Capture the cell that displays the provided text and extract its [x, y] central coordinate. 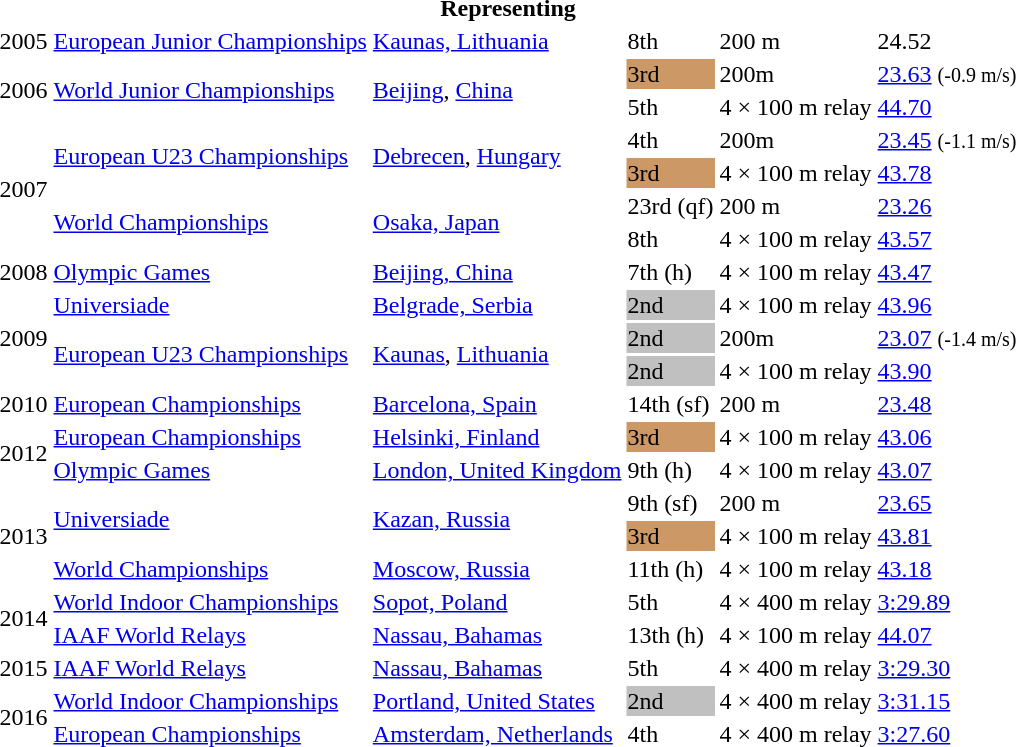
Osaka, Japan [497, 222]
9th (h) [670, 470]
World Junior Championships [210, 90]
13th (h) [670, 635]
11th (h) [670, 569]
Helsinki, Finland [497, 437]
Belgrade, Serbia [497, 305]
Barcelona, Spain [497, 404]
23rd (qf) [670, 206]
Debrecen, Hungary [497, 156]
9th (sf) [670, 503]
14th (sf) [670, 404]
4th [670, 140]
7th (h) [670, 272]
Portland, United States [497, 701]
Kazan, Russia [497, 520]
European Junior Championships [210, 41]
Sopot, Poland [497, 602]
London, United Kingdom [497, 470]
Moscow, Russia [497, 569]
